For the text-containing cell, return its midpoint in [x, y] coordinate format. 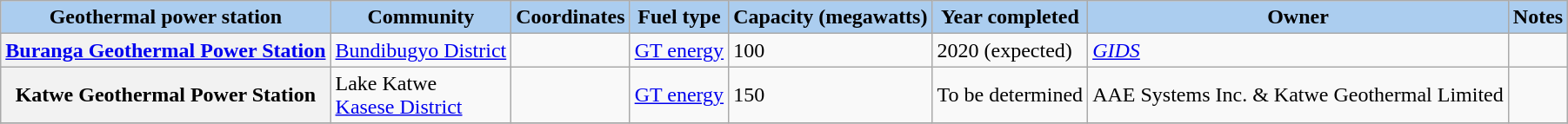
150 [831, 95]
AAE Systems Inc. & Katwe Geothermal Limited [1298, 95]
GIDS [1298, 50]
To be determined [1011, 95]
Geothermal power station [165, 17]
Capacity (megawatts) [831, 17]
Lake Katwe Kasese District [421, 95]
Buranga Geothermal Power Station [165, 50]
100 [831, 50]
Fuel type [678, 17]
Katwe Geothermal Power Station [165, 95]
2020 (expected) [1011, 50]
Owner [1298, 17]
Bundibugyo District [421, 50]
Coordinates [570, 17]
Notes [1538, 17]
Community [421, 17]
Year completed [1011, 17]
